Determine the (X, Y) coordinate at the center of the cell enclosing the given text.  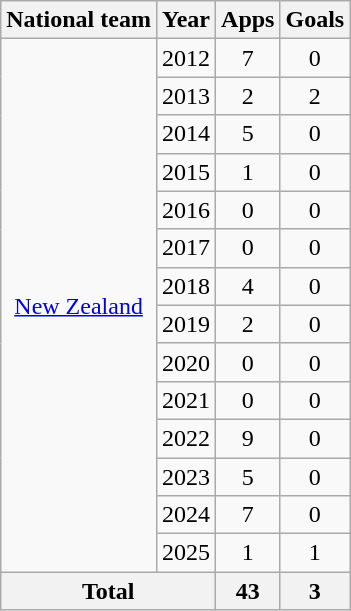
2013 (186, 96)
Total (108, 591)
Goals (315, 20)
2014 (186, 134)
2019 (186, 324)
2023 (186, 477)
New Zealand (79, 306)
3 (315, 591)
2022 (186, 438)
2024 (186, 515)
43 (248, 591)
2021 (186, 400)
4 (248, 286)
National team (79, 20)
2015 (186, 172)
2018 (186, 286)
9 (248, 438)
Year (186, 20)
2012 (186, 58)
2017 (186, 248)
2025 (186, 553)
Apps (248, 20)
2020 (186, 362)
2016 (186, 210)
